Return the [X, Y] coordinate for the center point of the cell that contains the specified text.  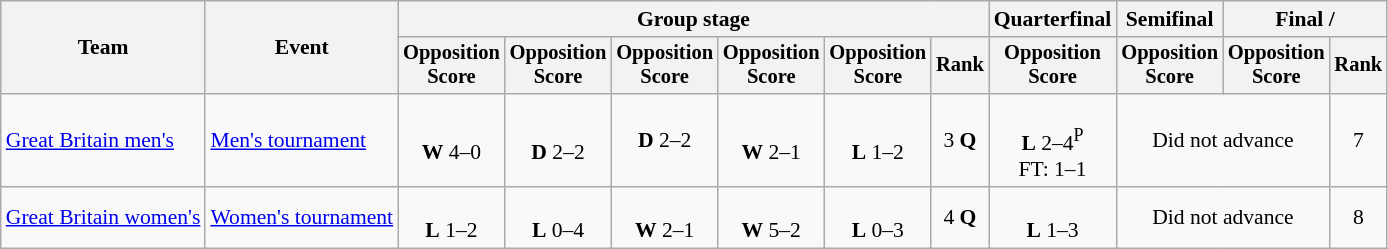
Group stage [694, 19]
L 2–4PFT: 1–1 [1053, 140]
Final / [1305, 19]
Semifinal [1170, 19]
Event [302, 48]
4 Q [960, 218]
Women's tournament [302, 218]
Quarterfinal [1053, 19]
Great Britain women's [104, 218]
3 Q [960, 140]
7 [1359, 140]
Team [104, 48]
L 0–4 [558, 218]
Great Britain men's [104, 140]
Men's tournament [302, 140]
W 5–2 [772, 218]
L 1–3 [1053, 218]
W 4–0 [452, 140]
L 0–3 [878, 218]
8 [1359, 218]
